Output the [x, y] coordinate of the center of the cell containing the given text.  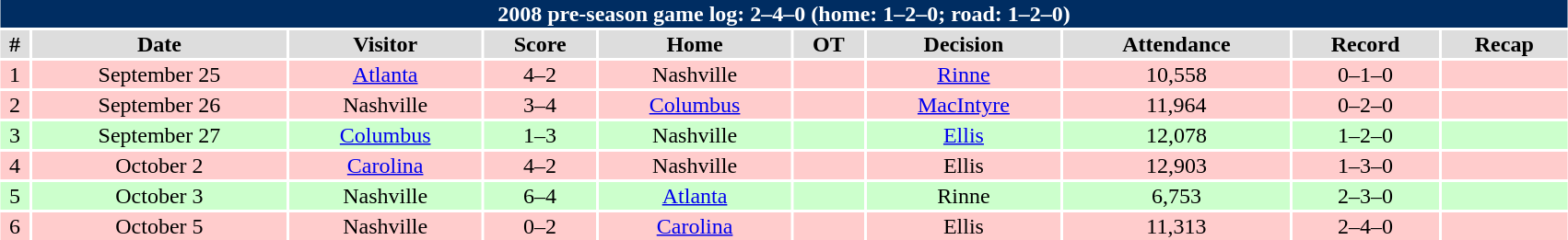
11,313 [1176, 226]
12,078 [1176, 135]
2–3–0 [1365, 196]
3–4 [540, 105]
6–4 [540, 196]
10,558 [1176, 74]
OT [829, 44]
2 [15, 105]
6,753 [1176, 196]
Visitor [385, 44]
0–2–0 [1365, 105]
October 5 [158, 226]
1–3–0 [1365, 166]
Home [695, 44]
11,964 [1176, 105]
12,903 [1176, 166]
2008 pre-season game log: 2–4–0 (home: 1–2–0; road: 1–2–0) [784, 14]
September 25 [158, 74]
September 27 [158, 135]
Recap [1504, 44]
October 3 [158, 196]
# [15, 44]
Record [1365, 44]
1 [15, 74]
2–4–0 [1365, 226]
MacIntyre [964, 105]
September 26 [158, 105]
1–3 [540, 135]
Date [158, 44]
Attendance [1176, 44]
0–1–0 [1365, 74]
4 [15, 166]
3 [15, 135]
0–2 [540, 226]
Decision [964, 44]
6 [15, 226]
5 [15, 196]
Score [540, 44]
October 2 [158, 166]
1–2–0 [1365, 135]
